Capture the cell that displays the provided text and extract its (x, y) central coordinate. 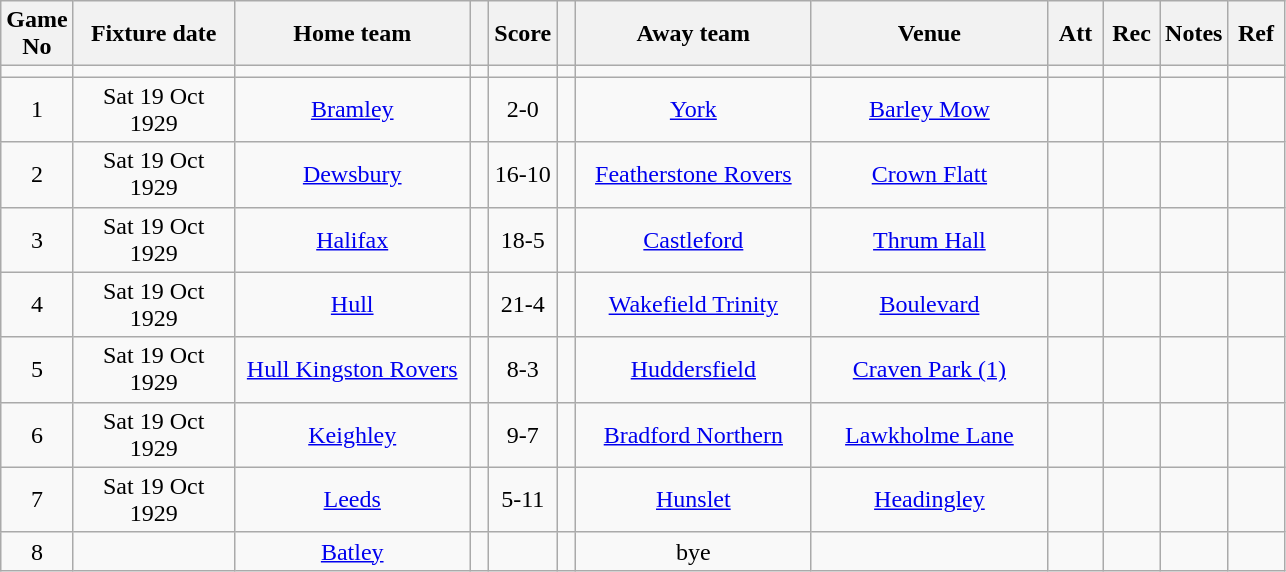
7 (37, 500)
Fixture date (154, 34)
2 (37, 174)
3 (37, 240)
2-0 (523, 110)
Notes (1194, 34)
5-11 (523, 500)
Crown Flatt (929, 174)
bye (693, 551)
18-5 (523, 240)
Game No (37, 34)
Lawkholme Lane (929, 434)
Castleford (693, 240)
Att (1075, 34)
8 (37, 551)
Score (523, 34)
Wakefield Trinity (693, 304)
Home team (352, 34)
Craven Park (1) (929, 370)
16-10 (523, 174)
Huddersfield (693, 370)
6 (37, 434)
Hunslet (693, 500)
21-4 (523, 304)
1 (37, 110)
Away team (693, 34)
Hull Kingston Rovers (352, 370)
Batley (352, 551)
4 (37, 304)
Hull (352, 304)
9-7 (523, 434)
Leeds (352, 500)
Rec (1132, 34)
Halifax (352, 240)
Bramley (352, 110)
Dewsbury (352, 174)
Headingley (929, 500)
Ref (1256, 34)
8-3 (523, 370)
Thrum Hall (929, 240)
5 (37, 370)
Venue (929, 34)
Keighley (352, 434)
Barley Mow (929, 110)
Featherstone Rovers (693, 174)
Bradford Northern (693, 434)
York (693, 110)
Boulevard (929, 304)
